Provide the [x, y] coordinate of the cell's center where the given text is located.  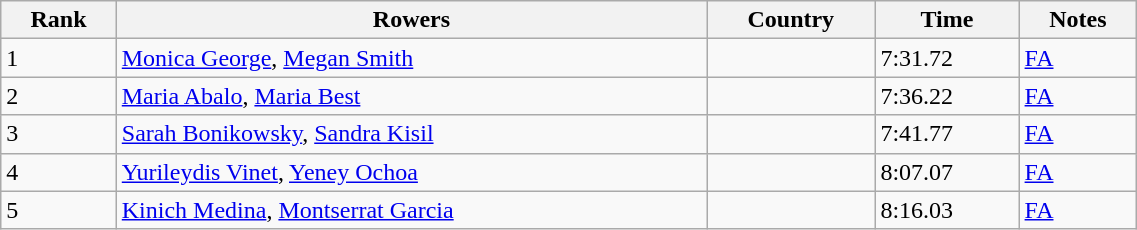
Rowers [411, 20]
5 [59, 210]
Yurileydis Vinet, Yeney Ochoa [411, 172]
Maria Abalo, Maria Best [411, 96]
8:07.07 [947, 172]
1 [59, 58]
Time [947, 20]
Kinich Medina, Montserrat Garcia [411, 210]
Sarah Bonikowsky, Sandra Kisil [411, 134]
Monica George, Megan Smith [411, 58]
2 [59, 96]
7:41.77 [947, 134]
7:36.22 [947, 96]
8:16.03 [947, 210]
Rank [59, 20]
Notes [1078, 20]
7:31.72 [947, 58]
4 [59, 172]
3 [59, 134]
Country [791, 20]
